Determine the [x, y] coordinate at the center of the cell enclosing the given text.  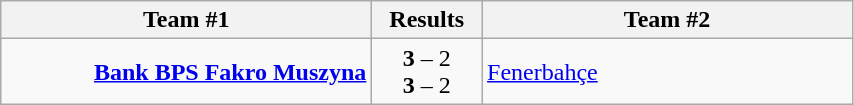
Fenerbahçe [668, 72]
3 – 2 3 – 2 [427, 72]
Bank BPS Fakro Muszyna [186, 72]
Team #1 [186, 20]
Results [427, 20]
Team #2 [668, 20]
